Find where the given text appears and provide that cell's center as [X, Y] coordinate. 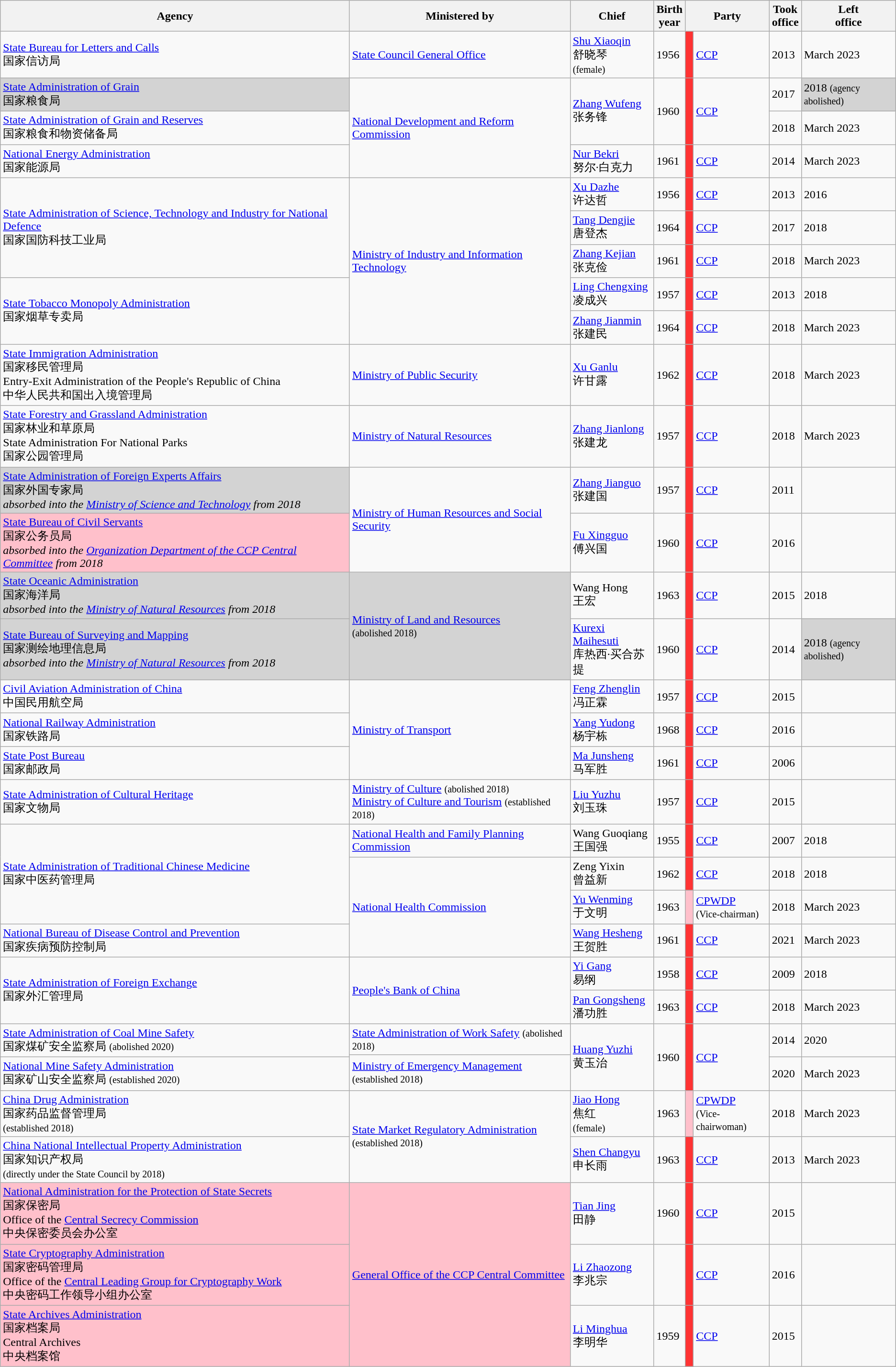
State Bureau of Civil Servants国家公务员局absorbed into the Organization Department of the CCP Central Committee from 2018 [175, 543]
Ministry of Industry and Information Technology [459, 261]
State Forestry and Grassland Administration国家林业和草原局State Administration For National Parks国家公园管理局 [175, 436]
Zhang Jianguo张建国 [612, 490]
National Bureau of Disease Control and Prevention国家疾病预防控制局 [175, 940]
General Office of the CCP Central Committee [459, 1275]
Ministry of Public Security [459, 375]
State Administration of Traditional Chinese Medicine国家中医药管理局 [175, 873]
State Administration of Work Safety (abolished 2018) [459, 1039]
National Administration for the Protection of State Secrets国家保密局Office of the Central Secrecy Commission中央保密委员会办公室 [175, 1213]
State Administration of Foreign Experts Affairs国家外国专家局absorbed into the Ministry of Science and Technology from 2018 [175, 490]
State Archives Administration国家档案局Central Archives中央档案馆 [175, 1336]
Xu Ganlu许甘露 [612, 375]
National Health and Family Planning Commission [459, 840]
State Bureau for Letters and Calls国家信访局 [175, 55]
Party [728, 16]
State Bureau of Surveying and Mapping国家测绘地理信息局absorbed into the Ministry of Natural Resources from 2018 [175, 649]
National Energy Administration国家能源局 [175, 161]
National Mine Safety Administration国家矿山安全监察局 (established 2020) [175, 1073]
1958 [670, 974]
State Immigration Administration国家移民管理局Entry-Exit Administration of the People's Republic of China中华人民共和国出入境管理局 [175, 375]
State Administration of Coal Mine Safety国家煤矿安全监察局 (abolished 2020) [175, 1040]
State Administration of Grain and Reserves国家粮食和物资储备局 [175, 128]
Ministry of Transport [459, 730]
State Cryptography Administration国家密码管理局Office of the Central Leading Group for Cryptography Work中央密码工作领导小组办公室 [175, 1275]
2006 [785, 763]
Tian Jing田静 [612, 1213]
Yang Yudong杨宇栋 [612, 730]
2007 [785, 840]
Wang Hesheng王贺胜 [612, 940]
Tookoffice [785, 16]
Yu Wenming于文明 [612, 907]
State Post Bureau国家邮政局 [175, 763]
Shu Xiaoqin舒晓琴(female) [612, 55]
Ma Junsheng马军胜 [612, 763]
CPWDP(Vice-chairwoman) [731, 1114]
Li Minghua李明华 [612, 1336]
Ministry of Land and Resources(abolished 2018) [459, 626]
Nur Bekri努尔·白克力 [612, 161]
Ministry of Natural Resources [459, 436]
Zhang Kejian张克俭 [612, 261]
Huang Yuzhi黄玉治 [612, 1057]
Ling Chengxing凌成兴 [612, 294]
Zhang Jianlong张建龙 [612, 436]
Ministry of Emergency Management (established 2018) [459, 1073]
Wang Guoqiang王国强 [612, 840]
Pan Gongsheng潘功胜 [612, 1007]
State Administration of Grain国家粮食局 [175, 94]
Ministry of Culture (abolished 2018)Ministry of Culture and Tourism (established 2018) [459, 802]
People's Bank of China [459, 990]
Feng Zhenglin冯正霖 [612, 697]
Fu Xingguo傅兴国 [612, 543]
National Development and Reform Commission [459, 127]
State Oceanic Administration国家海洋局absorbed into the Ministry of Natural Resources from 2018 [175, 596]
Agency [175, 16]
1968 [670, 730]
Li Zhaozong李兆宗 [612, 1275]
Zeng Yixin曾益新 [612, 874]
Xu Dazhe许达哲 [612, 194]
National Railway Administration国家铁路局 [175, 730]
State Market Regulatory Administration(established 2018) [459, 1137]
State Tobacco Monopoly Administration国家烟草专卖局 [175, 311]
National Health Commission [459, 907]
Liu Yuzhu刘玉珠 [612, 802]
State Council General Office [459, 55]
State Administration of Foreign Exchange国家外汇管理局 [175, 990]
Zhang Jianmin张建民 [612, 328]
1959 [670, 1336]
Ministered by [459, 16]
China Drug Administration国家药品监督管理局(established 2018) [175, 1114]
Shen Changyu申长雨 [612, 1160]
Ministry of Human Resources and Social Security [459, 520]
Tang Dengjie唐登杰 [612, 228]
2021 [785, 940]
Wang Hong王宏 [612, 596]
Yi Gang易纲 [612, 974]
State Administration of Cultural Heritage国家文物局 [175, 802]
Jiao Hong焦红(female) [612, 1114]
Chief [612, 16]
1955 [670, 840]
2009 [785, 974]
Kurexi Maihesuti库热西·买合苏提 [612, 649]
Birthyear [670, 16]
State Administration of Science, Technology and Industry for National Defence国家国防科技工业局 [175, 228]
Zhang Wufeng张务锋 [612, 111]
China National Intellectual Property Administration国家知识产权局(directly under the State Council by 2018) [175, 1160]
Leftoffice [848, 16]
2011 [785, 490]
CPWDP(Vice-chairman) [731, 907]
Civil Aviation Administration of China中国民用航空局 [175, 697]
